Pinpoint the cell where the given text exists, returning its [x, y] midpoint coordinate. 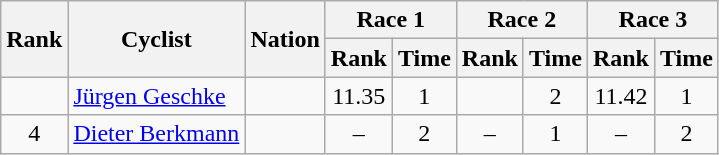
Race 3 [652, 20]
Race 2 [522, 20]
11.35 [358, 96]
Cyclist [156, 39]
Nation [285, 39]
4 [34, 134]
Dieter Berkmann [156, 134]
11.42 [620, 96]
Jürgen Geschke [156, 96]
Race 1 [390, 20]
